From the cell containing the given text, extract its center point as [X, Y] coordinate. 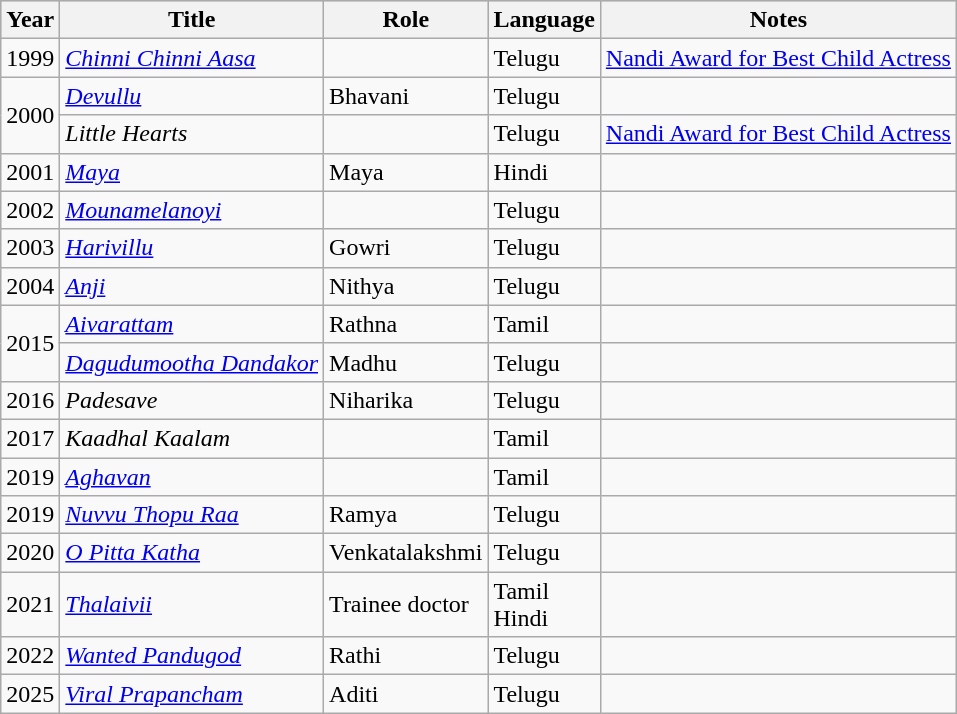
Trainee doctor [406, 604]
2001 [30, 172]
Devullu [192, 96]
2000 [30, 115]
2025 [30, 694]
Gowri [406, 248]
Role [406, 20]
2017 [30, 438]
2002 [30, 210]
2003 [30, 248]
Madhu [406, 362]
Venkatalakshmi [406, 553]
Year [30, 20]
Niharika [406, 400]
Nuvvu Thopu Raa [192, 515]
2004 [30, 286]
Thalaivii [192, 604]
Viral Prapancham [192, 694]
Wanted Pandugod [192, 656]
Ramya [406, 515]
Title [192, 20]
2022 [30, 656]
Anji [192, 286]
Padesave [192, 400]
Language [544, 20]
Dagudumootha Dandakor [192, 362]
TamilHindi [544, 604]
Aivarattam [192, 324]
2016 [30, 400]
Notes [778, 20]
Aghavan [192, 477]
2021 [30, 604]
O Pitta Katha [192, 553]
Nithya [406, 286]
Little Hearts [192, 134]
2015 [30, 343]
Aditi [406, 694]
Chinni Chinni Aasa [192, 58]
Hindi [544, 172]
Bhavani [406, 96]
Rathna [406, 324]
2020 [30, 553]
Mounamelanoyi [192, 210]
Rathi [406, 656]
1999 [30, 58]
Kaadhal Kaalam [192, 438]
Harivillu [192, 248]
